Search for the cell housing the specified text and yield its (x, y) center coordinate. 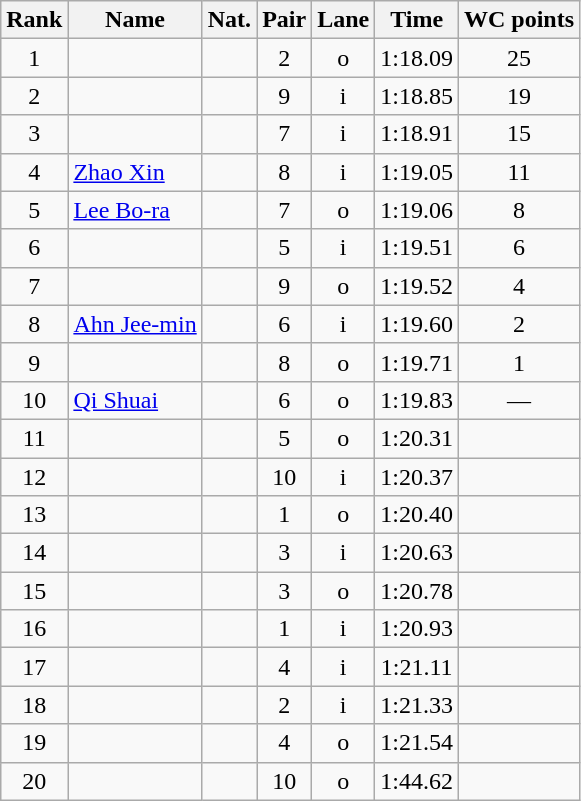
1:19.06 (417, 210)
1:19.71 (417, 362)
1:18.91 (417, 134)
1:20.78 (417, 591)
Lee Bo-ra (135, 210)
Pair (284, 20)
Lane (344, 20)
12 (34, 477)
— (518, 400)
Ahn Jee-min (135, 324)
1:20.40 (417, 515)
1:20.37 (417, 477)
1:20.31 (417, 438)
1:19.52 (417, 286)
1:21.54 (417, 743)
1:44.62 (417, 781)
1:19.05 (417, 172)
17 (34, 667)
13 (34, 515)
1:19.51 (417, 248)
WC points (518, 20)
1:19.60 (417, 324)
20 (34, 781)
1:21.11 (417, 667)
14 (34, 553)
Time (417, 20)
Zhao Xin (135, 172)
1:18.85 (417, 96)
25 (518, 58)
1:18.09 (417, 58)
1:20.63 (417, 553)
18 (34, 705)
Name (135, 20)
1:20.93 (417, 629)
16 (34, 629)
1:19.83 (417, 400)
1:21.33 (417, 705)
Nat. (229, 20)
Rank (34, 20)
Qi Shuai (135, 400)
